Pinpoint the cell where the given text exists, returning its [x, y] midpoint coordinate. 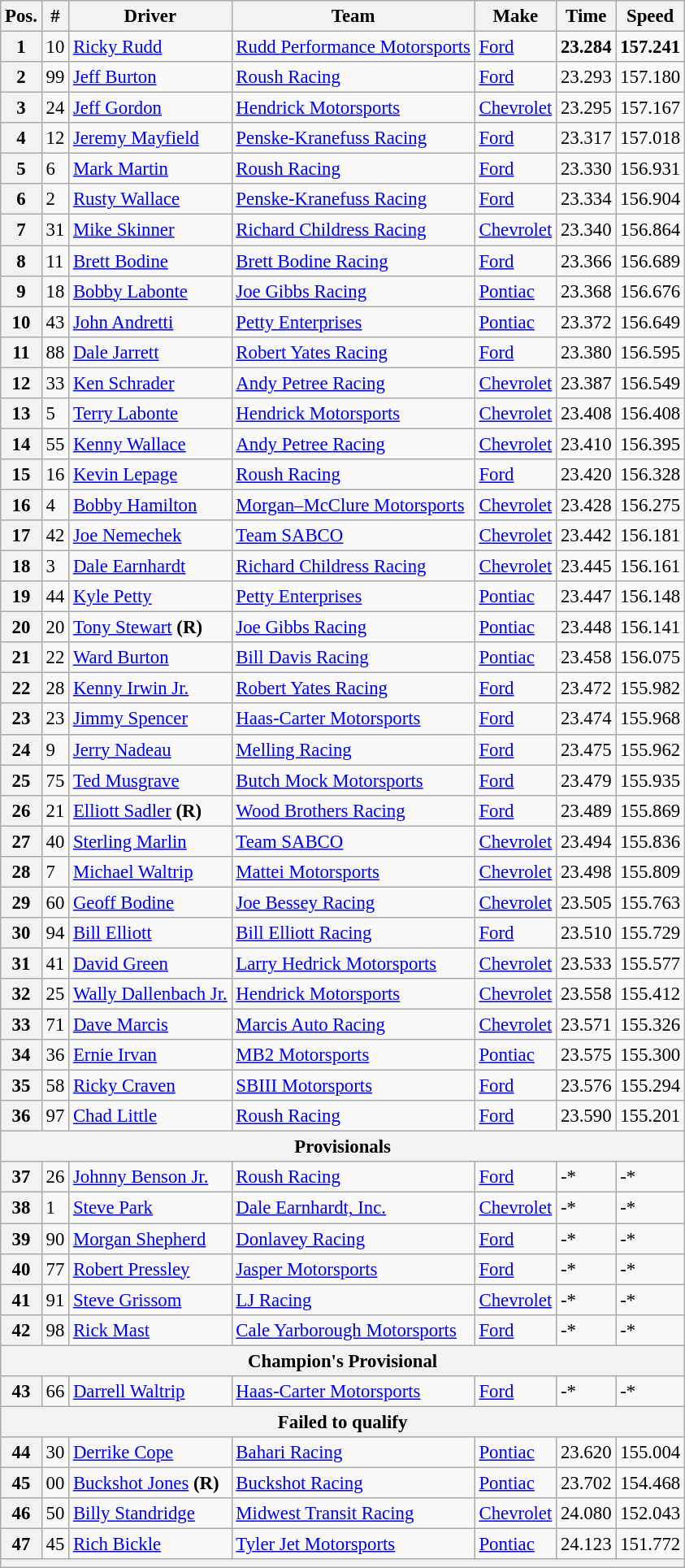
47 [21, 1544]
23.472 [587, 688]
23.408 [587, 414]
23.447 [587, 597]
24.123 [587, 1544]
Champion's Provisional [343, 1361]
Robert Pressley [150, 1269]
39 [21, 1239]
156.931 [650, 169]
23.702 [587, 1483]
23.293 [587, 77]
Buckshot Racing [353, 1483]
58 [55, 1086]
Bill Elliott Racing [353, 933]
John Andretti [150, 322]
13 [21, 414]
155.412 [650, 994]
Cale Yarborough Motorsports [353, 1330]
23.571 [587, 1025]
23.558 [587, 994]
LJ Racing [353, 1300]
Rudd Performance Motorsports [353, 47]
David Green [150, 963]
23.317 [587, 138]
Jasper Motorsports [353, 1269]
Joe Bessey Racing [353, 902]
66 [55, 1392]
156.864 [650, 230]
Rick Mast [150, 1330]
156.148 [650, 597]
SBIII Motorsports [353, 1086]
46 [21, 1514]
156.141 [650, 628]
155.869 [650, 810]
37 [21, 1178]
155.836 [650, 841]
Mark Martin [150, 169]
Jimmy Spencer [150, 719]
97 [55, 1116]
155.935 [650, 780]
Failed to qualify [343, 1422]
35 [21, 1086]
156.904 [650, 199]
Larry Hedrick Motorsports [353, 963]
Wally Dallenbach Jr. [150, 994]
Midwest Transit Racing [353, 1514]
155.201 [650, 1116]
55 [55, 444]
Jeremy Mayfield [150, 138]
8 [21, 261]
91 [55, 1300]
00 [55, 1483]
23.505 [587, 902]
32 [21, 994]
Bill Elliott [150, 933]
Ward Burton [150, 658]
94 [55, 933]
90 [55, 1239]
Elliott Sadler (R) [150, 810]
71 [55, 1025]
23.334 [587, 199]
23.498 [587, 872]
156.689 [650, 261]
Bill Davis Racing [353, 658]
Kevin Lepage [150, 475]
156.676 [650, 291]
23.494 [587, 841]
Sterling Marlin [150, 841]
154.468 [650, 1483]
Dale Earnhardt, Inc. [353, 1208]
23.420 [587, 475]
Rich Bickle [150, 1544]
Tyler Jet Motorsports [353, 1544]
Bahari Racing [353, 1453]
Pos. [21, 16]
34 [21, 1055]
23.330 [587, 169]
23.474 [587, 719]
# [55, 16]
155.962 [650, 749]
157.180 [650, 77]
157.167 [650, 108]
60 [55, 902]
Bobby Hamilton [150, 505]
Derrike Cope [150, 1453]
155.968 [650, 719]
23.340 [587, 230]
156.181 [650, 536]
23.448 [587, 628]
Mike Skinner [150, 230]
152.043 [650, 1514]
Ricky Craven [150, 1086]
156.275 [650, 505]
23.372 [587, 322]
Joe Nemechek [150, 536]
15 [21, 475]
Johnny Benson Jr. [150, 1178]
Morgan–McClure Motorsports [353, 505]
Rusty Wallace [150, 199]
155.294 [650, 1086]
29 [21, 902]
23.510 [587, 933]
23.380 [587, 352]
23.590 [587, 1116]
Michael Waltrip [150, 872]
Dale Jarrett [150, 352]
151.772 [650, 1544]
Steve Park [150, 1208]
Mattei Motorsports [353, 872]
23.489 [587, 810]
155.004 [650, 1453]
Ted Musgrave [150, 780]
23.479 [587, 780]
23.576 [587, 1086]
38 [21, 1208]
Butch Mock Motorsports [353, 780]
MB2 Motorsports [353, 1055]
Melling Racing [353, 749]
14 [21, 444]
Speed [650, 16]
155.982 [650, 688]
23.442 [587, 536]
23.410 [587, 444]
Dave Marcis [150, 1025]
23.366 [587, 261]
156.075 [650, 658]
Dale Earnhardt [150, 567]
Morgan Shepherd [150, 1239]
Wood Brothers Racing [353, 810]
155.809 [650, 872]
Chad Little [150, 1116]
Jeff Gordon [150, 108]
23.458 [587, 658]
156.649 [650, 322]
27 [21, 841]
Brett Bodine Racing [353, 261]
Bobby Labonte [150, 291]
Ken Schrader [150, 383]
156.408 [650, 414]
Jeff Burton [150, 77]
Provisionals [343, 1147]
Team [353, 16]
99 [55, 77]
Geoff Bodine [150, 902]
156.595 [650, 352]
19 [21, 597]
75 [55, 780]
155.763 [650, 902]
156.549 [650, 383]
23.620 [587, 1453]
23.284 [587, 47]
Kyle Petty [150, 597]
155.300 [650, 1055]
Darrell Waltrip [150, 1392]
155.577 [650, 963]
77 [55, 1269]
88 [55, 352]
50 [55, 1514]
Billy Standridge [150, 1514]
Tony Stewart (R) [150, 628]
Driver [150, 16]
23.575 [587, 1055]
Kenny Irwin Jr. [150, 688]
Marcis Auto Racing [353, 1025]
23.445 [587, 567]
Donlavey Racing [353, 1239]
Make [515, 16]
Kenny Wallace [150, 444]
23.368 [587, 291]
155.326 [650, 1025]
23.475 [587, 749]
23.428 [587, 505]
23.533 [587, 963]
Ricky Rudd [150, 47]
Terry Labonte [150, 414]
23.295 [587, 108]
17 [21, 536]
Steve Grissom [150, 1300]
156.161 [650, 567]
157.241 [650, 47]
156.328 [650, 475]
98 [55, 1330]
Jerry Nadeau [150, 749]
Buckshot Jones (R) [150, 1483]
23.387 [587, 383]
Ernie Irvan [150, 1055]
Brett Bodine [150, 261]
155.729 [650, 933]
156.395 [650, 444]
157.018 [650, 138]
Time [587, 16]
24.080 [587, 1514]
